Output the (x, y) coordinate of the center of the cell containing the given text.  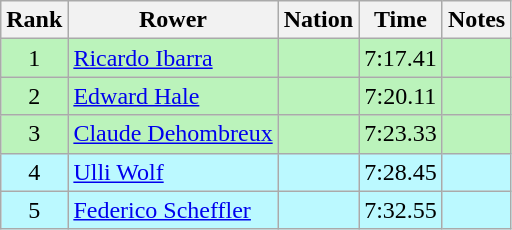
Rank (34, 20)
7:17.41 (401, 58)
7:32.55 (401, 210)
Ricardo Ibarra (173, 58)
2 (34, 96)
7:28.45 (401, 172)
Edward Hale (173, 96)
Rower (173, 20)
Federico Scheffler (173, 210)
Ulli Wolf (173, 172)
Claude Dehombreux (173, 134)
3 (34, 134)
Notes (476, 20)
4 (34, 172)
7:20.11 (401, 96)
Nation (318, 20)
5 (34, 210)
1 (34, 58)
Time (401, 20)
7:23.33 (401, 134)
